Determine the [x, y] coordinate at the center of the cell enclosing the given text.  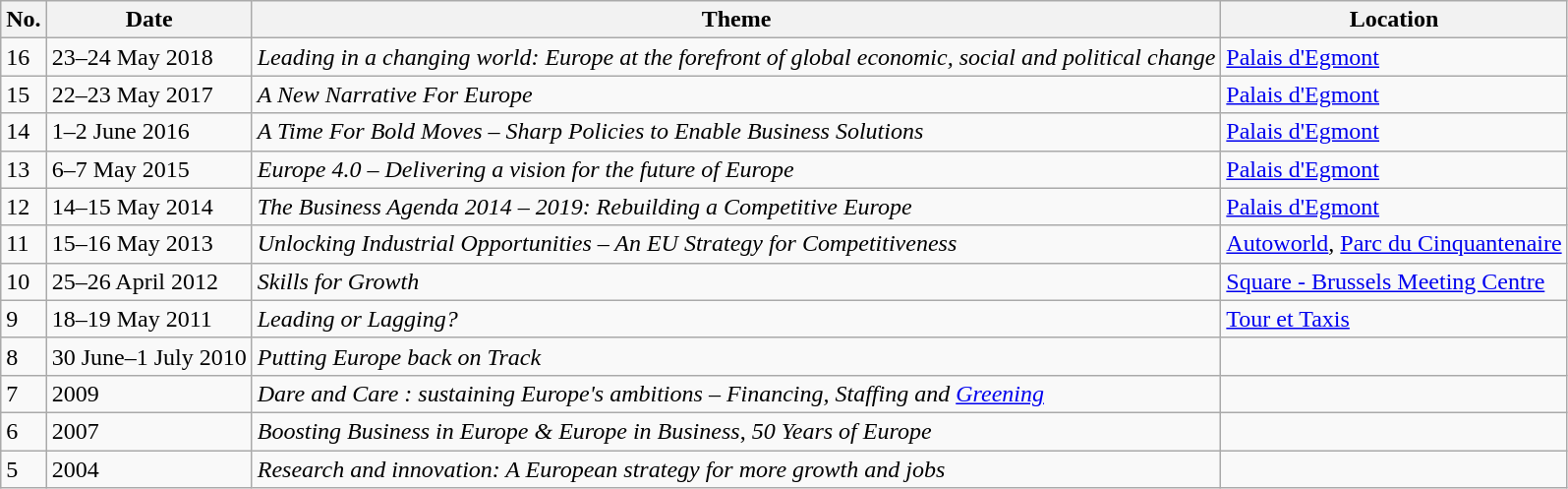
Dare and Care : sustaining Europe's ambitions – Financing, Staffing and Greening [736, 394]
Date [149, 20]
8 [24, 356]
Square - Brussels Meeting Centre [1394, 281]
Putting Europe back on Track [736, 356]
18–19 May 2011 [149, 319]
10 [24, 281]
A New Narrative For Europe [736, 94]
2009 [149, 394]
2007 [149, 431]
13 [24, 169]
Location [1394, 20]
22–23 May 2017 [149, 94]
12 [24, 207]
Skills for Growth [736, 281]
15–16 May 2013 [149, 244]
6–7 May 2015 [149, 169]
A Time For Bold Moves – Sharp Policies to Enable Business Solutions [736, 132]
1–2 June 2016 [149, 132]
2004 [149, 469]
Leading in a changing world: Europe at the forefront of global economic, social and political change [736, 57]
14–15 May 2014 [149, 207]
No. [24, 20]
23–24 May 2018 [149, 57]
Theme [736, 20]
The Business Agenda 2014 – 2019: Rebuilding a Competitive Europe [736, 207]
16 [24, 57]
15 [24, 94]
11 [24, 244]
6 [24, 431]
9 [24, 319]
Leading or Lagging? [736, 319]
Unlocking Industrial Opportunities – An EU Strategy for Competitiveness [736, 244]
Research and innovation: A European strategy for more growth and jobs [736, 469]
Boosting Business in Europe & Europe in Business, 50 Years of Europe [736, 431]
5 [24, 469]
Europe 4.0 – Delivering a vision for the future of Europe [736, 169]
Tour et Taxis [1394, 319]
14 [24, 132]
7 [24, 394]
Autoworld, Parc du Cinquantenaire [1394, 244]
30 June–1 July 2010 [149, 356]
25–26 April 2012 [149, 281]
